Locate the cell with the specified text and output its (X, Y) center coordinate. 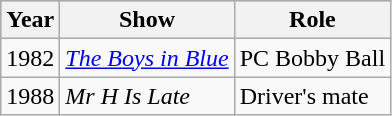
Show (147, 20)
PC Bobby Ball (312, 58)
Mr H Is Late (147, 96)
Driver's mate (312, 96)
1982 (30, 58)
Year (30, 20)
The Boys in Blue (147, 58)
1988 (30, 96)
Role (312, 20)
